Detect which cell encompasses the target text, then output its [x, y] center coordinate. 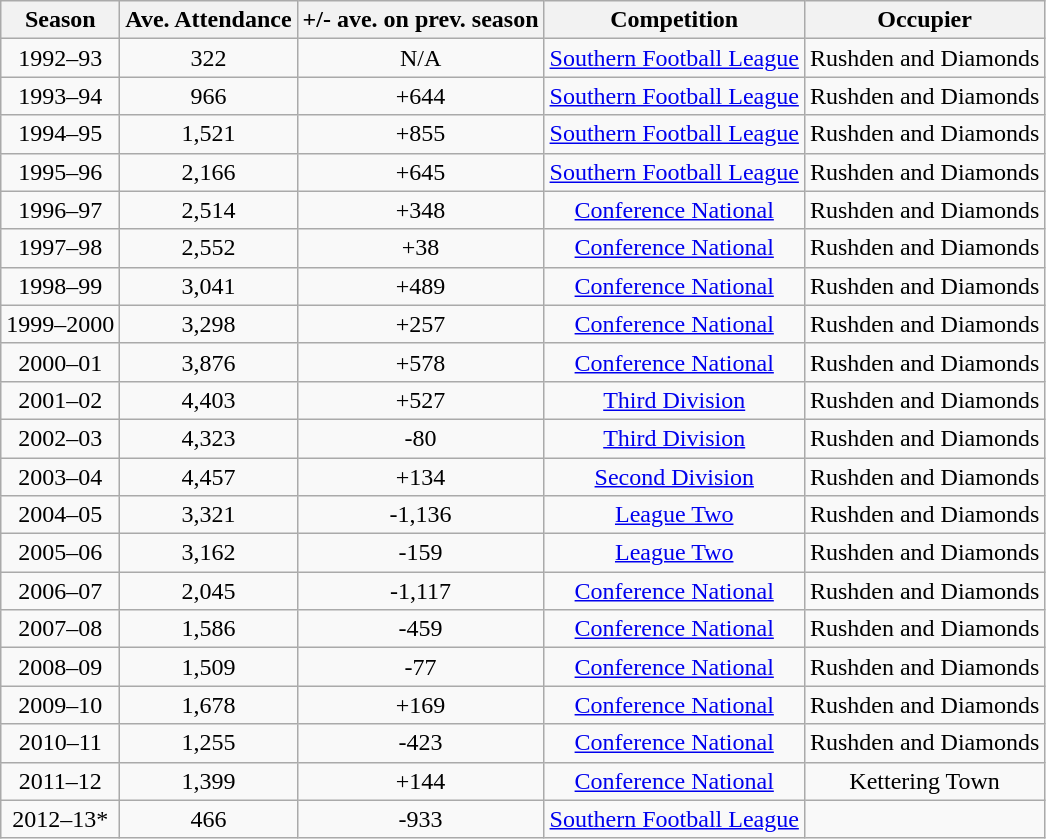
3,041 [208, 286]
322 [208, 58]
4,457 [208, 477]
+578 [420, 362]
Competition [674, 20]
2002–03 [60, 438]
+134 [420, 477]
2005–06 [60, 553]
2007–08 [60, 629]
N/A [420, 58]
-77 [420, 667]
1,586 [208, 629]
2,045 [208, 591]
4,403 [208, 400]
+257 [420, 324]
2000–01 [60, 362]
2003–04 [60, 477]
2010–11 [60, 743]
1,678 [208, 705]
2008–09 [60, 667]
+/- ave. on prev. season [420, 20]
2011–12 [60, 781]
2,514 [208, 210]
1997–98 [60, 248]
2012–13* [60, 819]
3,321 [208, 515]
-80 [420, 438]
-423 [420, 743]
2001–02 [60, 400]
3,876 [208, 362]
2006–07 [60, 591]
966 [208, 96]
Kettering Town [924, 781]
+348 [420, 210]
1998–99 [60, 286]
+169 [420, 705]
2004–05 [60, 515]
+855 [420, 134]
1,255 [208, 743]
-1,136 [420, 515]
1,509 [208, 667]
-459 [420, 629]
1995–96 [60, 172]
2009–10 [60, 705]
+527 [420, 400]
1,521 [208, 134]
+489 [420, 286]
2,552 [208, 248]
2,166 [208, 172]
+144 [420, 781]
Season [60, 20]
4,323 [208, 438]
+645 [420, 172]
Occupier [924, 20]
Second Division [674, 477]
-933 [420, 819]
1993–94 [60, 96]
-159 [420, 553]
Ave. Attendance [208, 20]
3,298 [208, 324]
3,162 [208, 553]
1992–93 [60, 58]
-1,117 [420, 591]
+644 [420, 96]
1999–2000 [60, 324]
1996–97 [60, 210]
+38 [420, 248]
1,399 [208, 781]
1994–95 [60, 134]
466 [208, 819]
